Search for the cell housing the specified text and yield its (x, y) center coordinate. 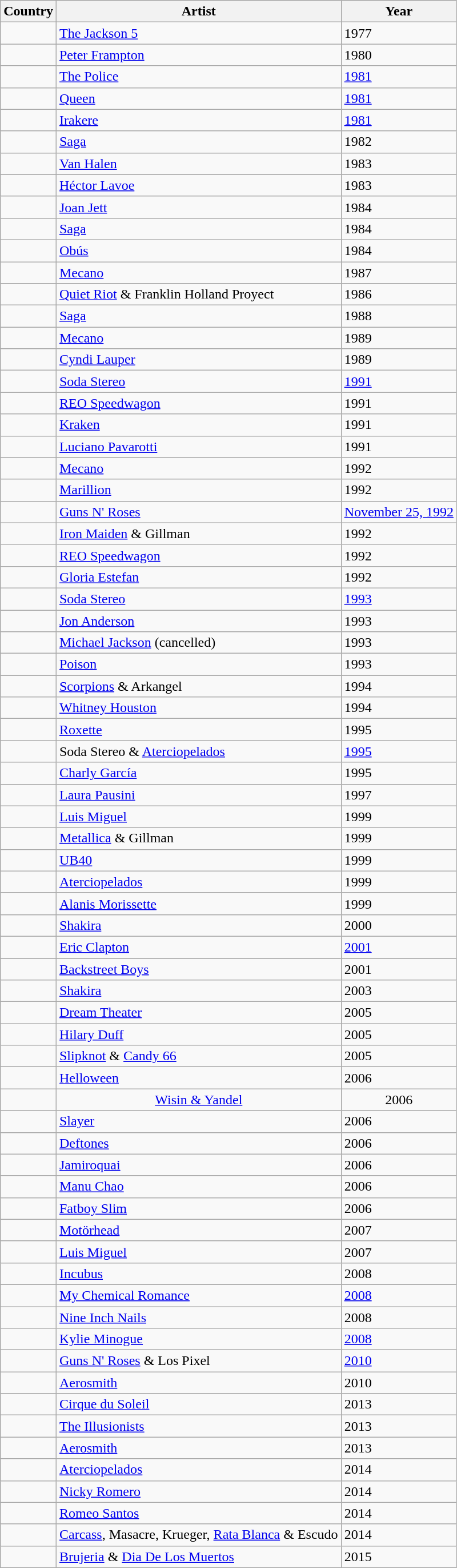
Scorpions & Arkangel (199, 686)
Nicky Romero (199, 1491)
Iron Maiden & Gillman (199, 534)
1988 (399, 316)
Hilary Duff (199, 1034)
UB40 (199, 860)
Kraken (199, 425)
Helloween (199, 1078)
Roxette (199, 730)
Jamiroquai (199, 1165)
Van Halen (199, 164)
Alanis Morissette (199, 904)
Backstreet Boys (199, 969)
Whitney Houston (199, 708)
Queen (199, 98)
2015 (399, 1557)
Metallica & Gillman (199, 838)
1980 (399, 55)
1987 (399, 273)
November 25, 1992 (399, 512)
Quiet Riot & Franklin Holland Proyect (199, 295)
Gloria Estefan (199, 577)
Luciano Pavarotti (199, 447)
1982 (399, 142)
2000 (399, 925)
Guns N' Roses (199, 512)
My Chemical Romance (199, 1295)
Motörhead (199, 1230)
Poison (199, 664)
Dream Theater (199, 1013)
Charly García (199, 773)
Romeo Santos (199, 1513)
Brujeria & Dia De Los Muertos (199, 1557)
Eric Clapton (199, 947)
Manu Chao (199, 1187)
Peter Frampton (199, 55)
1986 (399, 295)
Laura Pausini (199, 795)
2003 (399, 991)
Carcass, Masacre, Krueger, Rata Blanca & Escudo (199, 1535)
Guns N' Roses & Los Pixel (199, 1361)
The Illusionists (199, 1426)
Artist (199, 11)
Incubus (199, 1273)
1977 (399, 33)
Michael Jackson (cancelled) (199, 643)
Nine Inch Nails (199, 1317)
1997 (399, 795)
Marillion (199, 490)
Joan Jett (199, 207)
Cyndi Lauper (199, 360)
The Jackson 5 (199, 33)
Irakere (199, 120)
Slayer (199, 1121)
Fatboy Slim (199, 1208)
Slipknot & Candy 66 (199, 1056)
Cirque du Soleil (199, 1404)
Wisin & Yandel (199, 1100)
Year (399, 11)
The Police (199, 77)
Country (29, 11)
Jon Anderson (199, 620)
Kylie Minogue (199, 1339)
Soda Stereo & Aterciopelados (199, 751)
Héctor Lavoe (199, 185)
Deftones (199, 1143)
Obús (199, 250)
